From the cell containing the given text, extract its center point as (X, Y) coordinate. 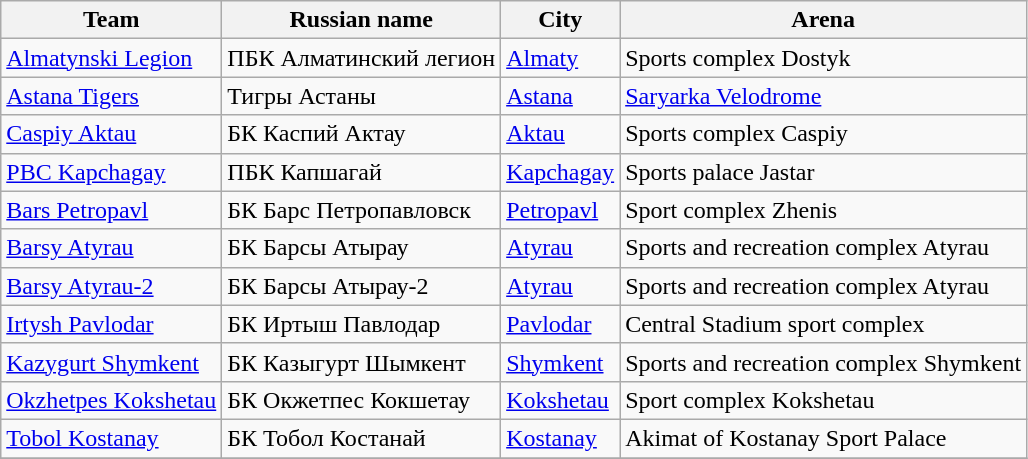
ПБК Капшагай (362, 172)
Kokshetau (560, 400)
БК Тобол Костанай (362, 438)
Petropavl (560, 210)
Sports complex Caspiy (824, 134)
Kapchagay (560, 172)
Central Stadium sport complex (824, 324)
БК Казыгурт Шымкент (362, 362)
БК Каспий Актау (362, 134)
Bars Petropavl (112, 210)
Okzhetpes Kokshetau (112, 400)
Sports complex Dostyk (824, 58)
Тигры Астаны (362, 96)
Sport complex Kokshetau (824, 400)
Almaty (560, 58)
Tobol Kostanay (112, 438)
Barsy Atyrau (112, 248)
БК Окжетпес Кокшетау (362, 400)
Kostanay (560, 438)
Almatynski Legion (112, 58)
Team (112, 20)
Saryarka Velodrome (824, 96)
Kazygurt Shymkent (112, 362)
PBC Kapchagay (112, 172)
Aktau (560, 134)
БК Барсы Атырау-2 (362, 286)
Arena (824, 20)
Pavlodar (560, 324)
БК Барсы Атырау (362, 248)
Caspiy Aktau (112, 134)
Astana Tigers (112, 96)
Sport complex Zhenis (824, 210)
Russian name (362, 20)
БК Барс Петропавловск (362, 210)
City (560, 20)
Barsy Atyrau-2 (112, 286)
Shymkent (560, 362)
ПБК Алматинский легион (362, 58)
Sports and recreation complex Shymkent (824, 362)
Astana (560, 96)
Sports palace Jastar (824, 172)
Akimat of Kostanay Sport Palace (824, 438)
Irtysh Pavlodar (112, 324)
БК Иртыш Павлодар (362, 324)
